Find where the given text appears and provide that cell's center as [X, Y] coordinate. 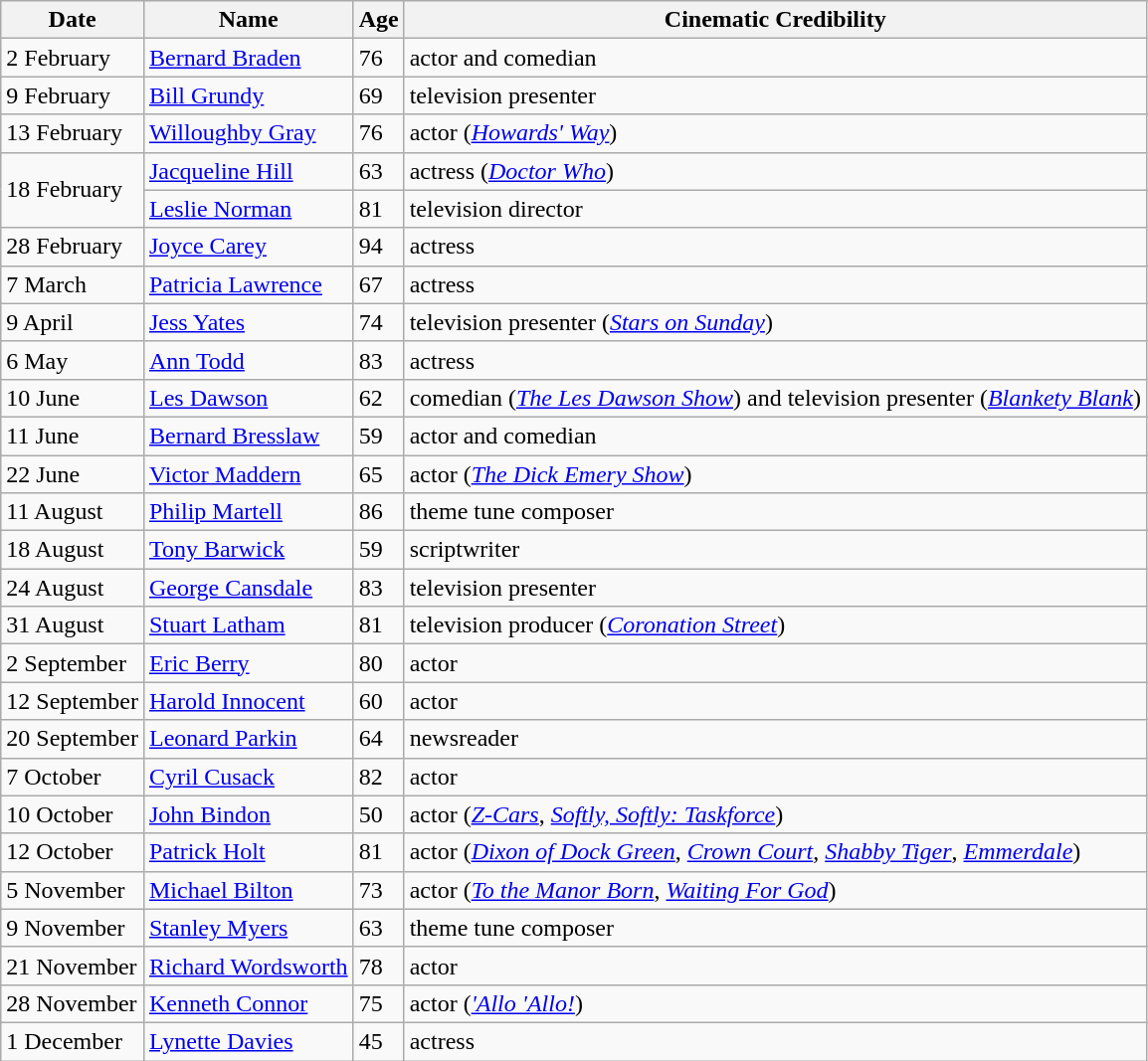
64 [378, 739]
Victor Maddern [249, 474]
Leonard Parkin [249, 739]
13 February [73, 133]
actor (Dixon of Dock Green, Crown Court, Shabby Tiger, Emmerdale) [775, 852]
1 December [73, 1041]
Kenneth Connor [249, 1003]
scriptwriter [775, 550]
television presenter (Stars on Sunday) [775, 322]
18 February [73, 190]
12 October [73, 852]
Willoughby Gray [249, 133]
Stanley Myers [249, 928]
11 June [73, 436]
2 February [73, 58]
45 [378, 1041]
28 November [73, 1003]
Richard Wordsworth [249, 966]
74 [378, 322]
12 September [73, 701]
75 [378, 1003]
10 October [73, 814]
television producer (Coronation Street) [775, 625]
86 [378, 512]
actor ('Allo 'Allo!) [775, 1003]
Patricia Lawrence [249, 284]
67 [378, 284]
18 August [73, 550]
actress (Doctor Who) [775, 171]
Michael Bilton [249, 890]
John Bindon [249, 814]
Patrick Holt [249, 852]
82 [378, 777]
Harold Innocent [249, 701]
Lynette Davies [249, 1041]
Eric Berry [249, 663]
actor (Howards' Way) [775, 133]
80 [378, 663]
Joyce Carey [249, 247]
9 November [73, 928]
comedian (The Les Dawson Show) and television presenter (Blankety Blank) [775, 398]
69 [378, 95]
65 [378, 474]
Bernard Braden [249, 58]
Cinematic Credibility [775, 20]
20 September [73, 739]
21 November [73, 966]
31 August [73, 625]
5 November [73, 890]
newsreader [775, 739]
Name [249, 20]
Leslie Norman [249, 209]
actor (To the Manor Born, Waiting For God) [775, 890]
28 February [73, 247]
22 June [73, 474]
Tony Barwick [249, 550]
actor (Z-Cars, Softly, Softly: Taskforce) [775, 814]
10 June [73, 398]
62 [378, 398]
9 February [73, 95]
7 March [73, 284]
Les Dawson [249, 398]
94 [378, 247]
television director [775, 209]
24 August [73, 588]
11 August [73, 512]
Bernard Bresslaw [249, 436]
Date [73, 20]
actor (The Dick Emery Show) [775, 474]
Bill Grundy [249, 95]
60 [378, 701]
7 October [73, 777]
2 September [73, 663]
78 [378, 966]
73 [378, 890]
Stuart Latham [249, 625]
Cyril Cusack [249, 777]
Philip Martell [249, 512]
6 May [73, 360]
Age [378, 20]
Jacqueline Hill [249, 171]
George Cansdale [249, 588]
Jess Yates [249, 322]
9 April [73, 322]
Ann Todd [249, 360]
50 [378, 814]
